Pinpoint the cell where the given text exists, returning its [X, Y] midpoint coordinate. 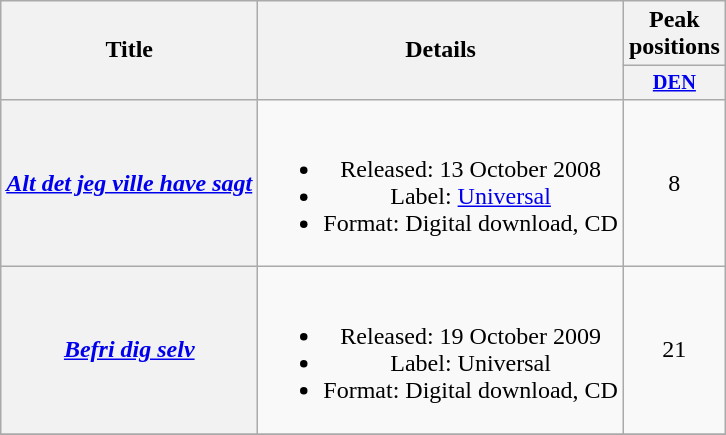
Alt det jeg ville have sagt [130, 182]
Title [130, 50]
Released: 13 October 2008Label: UniversalFormat: Digital download, CD [441, 182]
Released: 19 October 2009Label: UniversalFormat: Digital download, CD [441, 350]
DEN [674, 83]
21 [674, 350]
Details [441, 50]
8 [674, 182]
Peak positions [674, 34]
Befri dig selv [130, 350]
